Detect which cell encompasses the target text, then output its [X, Y] center coordinate. 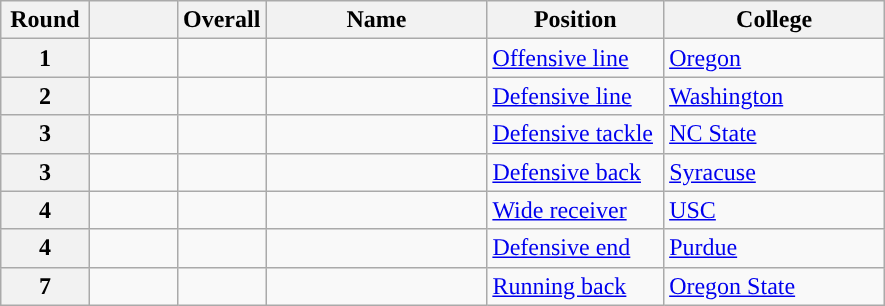
1 [45, 58]
Defensive tackle [576, 134]
Defensive end [576, 248]
Position [576, 20]
Syracuse [774, 172]
Oregon State [774, 286]
Wide receiver [576, 210]
Washington [774, 96]
Overall [222, 20]
Defensive line [576, 96]
Purdue [774, 248]
College [774, 20]
NC State [774, 134]
7 [45, 286]
Oregon [774, 58]
Defensive back [576, 172]
Offensive line [576, 58]
2 [45, 96]
Round [45, 20]
Running back [576, 286]
Name [376, 20]
USC [774, 210]
